Determine the [x, y] coordinate at the center of the cell enclosing the given text.  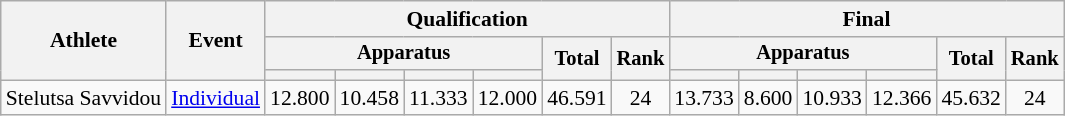
Event [216, 40]
8.600 [768, 98]
Stelutsa Savvidou [84, 98]
Athlete [84, 40]
13.733 [704, 98]
Individual [216, 98]
Final [866, 19]
Qualification [467, 19]
12.800 [300, 98]
10.458 [370, 98]
12.366 [902, 98]
10.933 [832, 98]
46.591 [576, 98]
12.000 [508, 98]
45.632 [970, 98]
11.333 [438, 98]
